Extract the (x, y) coordinate from the center of the cell holding the provided text.  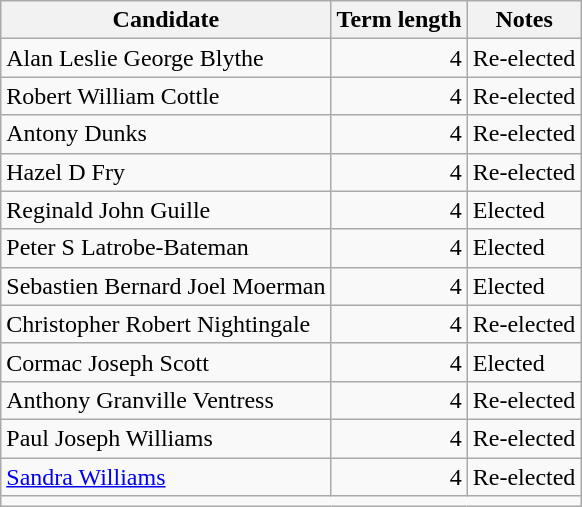
Peter S Latrobe-Bateman (166, 248)
Candidate (166, 20)
Robert William Cottle (166, 96)
Term length (399, 20)
Antony Dunks (166, 134)
Anthony Granville Ventress (166, 400)
Christopher Robert Nightingale (166, 324)
Reginald John Guille (166, 210)
Sandra Williams (166, 477)
Notes (524, 20)
Sebastien Bernard Joel Moerman (166, 286)
Cormac Joseph Scott (166, 362)
Paul Joseph Williams (166, 438)
Hazel D Fry (166, 172)
Alan Leslie George Blythe (166, 58)
